Scan for the cell matching the given text and deliver its (X, Y) coordinate at center. 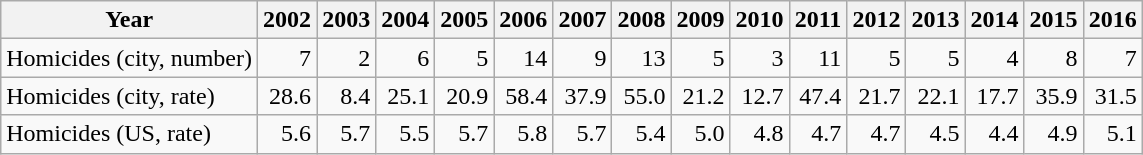
6 (406, 58)
20.9 (464, 96)
13 (642, 58)
Homicides (US, rate) (130, 134)
Homicides (city, number) (130, 58)
Homicides (city, rate) (130, 96)
4.5 (936, 134)
4.9 (1054, 134)
2015 (1054, 20)
12.7 (760, 96)
2008 (642, 20)
21.7 (876, 96)
4.8 (760, 134)
2016 (1112, 20)
2013 (936, 20)
5.5 (406, 134)
2009 (700, 20)
37.9 (582, 96)
2002 (288, 20)
2011 (818, 20)
47.4 (818, 96)
3 (760, 58)
2014 (994, 20)
5.4 (642, 134)
8.4 (346, 96)
4.4 (994, 134)
35.9 (1054, 96)
14 (524, 58)
31.5 (1112, 96)
28.6 (288, 96)
2003 (346, 20)
2006 (524, 20)
5.6 (288, 134)
2010 (760, 20)
25.1 (406, 96)
Year (130, 20)
4 (994, 58)
2005 (464, 20)
21.2 (700, 96)
55.0 (642, 96)
22.1 (936, 96)
2 (346, 58)
2004 (406, 20)
2012 (876, 20)
17.7 (994, 96)
9 (582, 58)
5.8 (524, 134)
8 (1054, 58)
5.1 (1112, 134)
5.0 (700, 134)
58.4 (524, 96)
2007 (582, 20)
11 (818, 58)
